Pinpoint the cell where the given text exists, returning its (X, Y) midpoint coordinate. 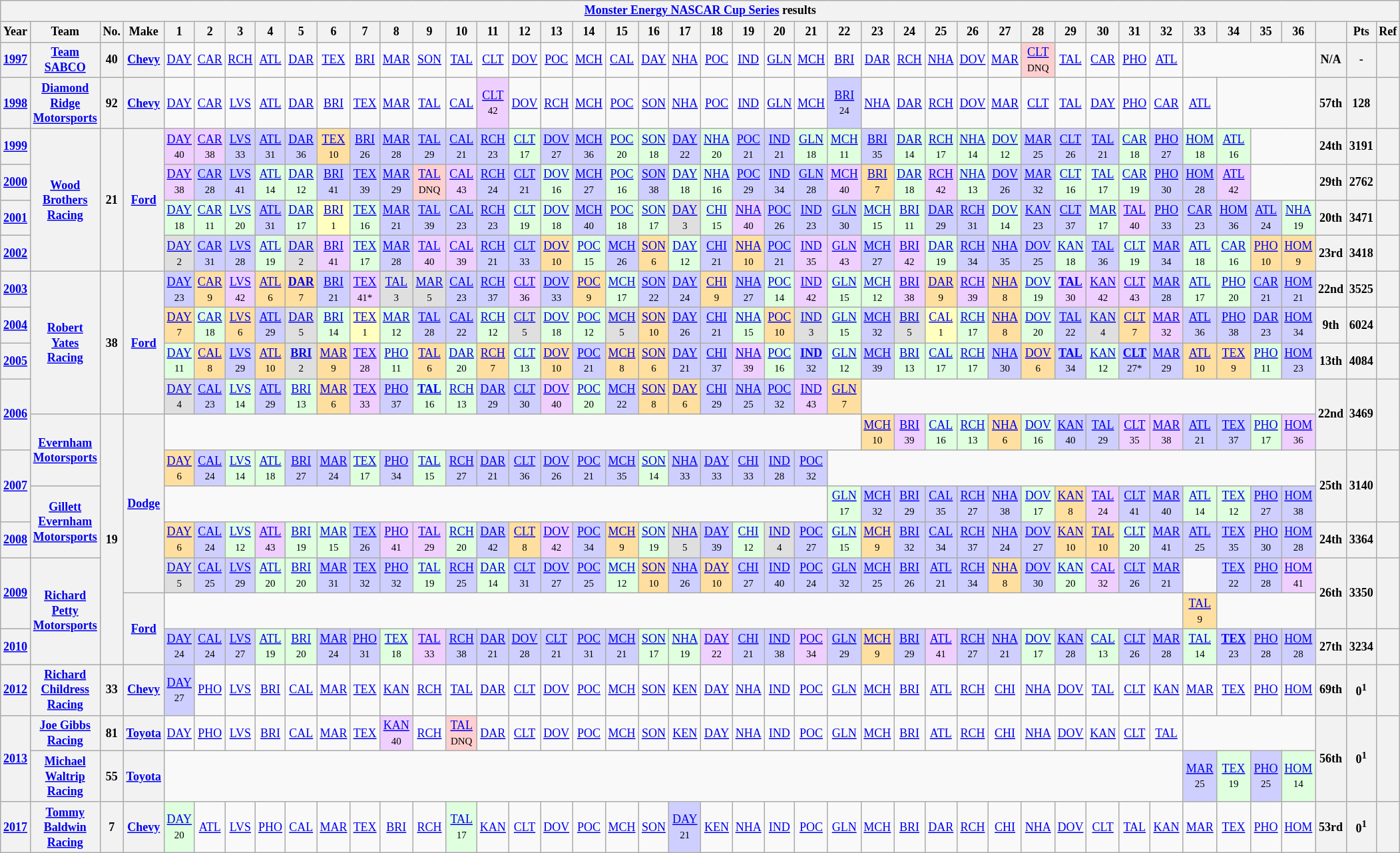
TEX39 (365, 182)
2003 (16, 290)
Monster Energy NASCAR Cup Series results (700, 11)
POC31 (589, 647)
TEX41* (365, 290)
Pts (1361, 32)
CAR38 (210, 146)
NHA30 (1005, 361)
3350 (1361, 593)
KAN12 (1103, 361)
TAL30 (1070, 290)
CLT13 (525, 361)
CLT27* (1134, 361)
CLT41 (1134, 504)
TEX37 (1234, 432)
HOM23 (1298, 361)
CAL17 (941, 361)
IND3 (812, 325)
BRI5 (909, 325)
CAR28 (210, 182)
DAR2 (301, 254)
23 (877, 32)
HOM9 (1298, 254)
2762 (1361, 182)
PHO32 (396, 575)
MAR6 (334, 397)
ATL20 (270, 575)
GLN17 (844, 504)
55 (112, 776)
14 (589, 32)
8 (396, 32)
POC10 (780, 325)
BRI24 (844, 103)
DOV30 (1038, 575)
DAY2 (179, 254)
ATL42 (1234, 182)
9 (429, 32)
HOM38 (1298, 504)
IND28 (780, 468)
NHA14 (973, 146)
KAN8 (1070, 504)
22 (844, 32)
GLN18 (812, 146)
30 (1103, 32)
128 (1361, 103)
POC25 (589, 575)
KAN20 (1070, 575)
ATL6 (270, 290)
TAL24 (1103, 504)
BRI21 (334, 290)
BRI39 (909, 432)
DAR36 (301, 146)
DAR23 (1266, 325)
TAL21 (1103, 146)
MAR12 (396, 325)
3525 (1361, 290)
CHI37 (717, 361)
DAY33 (717, 468)
POC24 (812, 575)
CAR31 (210, 254)
MAR15 (334, 539)
CAR16 (1234, 254)
HOM41 (1298, 575)
BRI42 (909, 254)
4084 (1361, 361)
2008 (16, 539)
32 (1166, 32)
KAN23 (1038, 218)
CHI12 (748, 539)
DOV6 (1038, 361)
DOV40 (557, 397)
TEX18 (396, 647)
GLN30 (844, 218)
DOV14 (1005, 218)
2013 (16, 758)
DAR5 (301, 325)
MCH8 (622, 361)
57th (1331, 103)
KAN42 (1103, 290)
NHA27 (748, 290)
MCH11 (844, 146)
TAL16 (429, 397)
CAL22 (462, 325)
NHA21 (1005, 647)
DAR19 (941, 254)
CLT8 (525, 539)
CHI33 (748, 468)
DAY39 (717, 539)
DAY10 (717, 575)
2000 (16, 182)
MCH5 (622, 325)
TAL19 (429, 575)
26th (1331, 593)
26 (973, 32)
ATL41 (941, 647)
TEX33 (365, 397)
IND21 (780, 146)
TEX28 (365, 361)
TAL28 (429, 325)
PHO17 (1266, 432)
BRI19 (301, 539)
Gillett Evernham Motorsports (65, 522)
TEX16 (365, 218)
PHO20 (1234, 290)
TEX35 (1234, 539)
TAL34 (1070, 361)
NHA5 (685, 539)
POC26 (780, 218)
MAR5 (429, 290)
CAL13 (1103, 647)
SON18 (654, 146)
1997 (16, 60)
3234 (1361, 647)
3364 (1361, 539)
MCH35 (622, 468)
RCH31 (973, 218)
POC12 (589, 325)
81 (112, 733)
29 (1070, 32)
TEX1 (365, 325)
PHO10 (1266, 254)
Wood Brothers Racing (65, 200)
HOM18 (1200, 146)
CAL8 (210, 361)
9th (1331, 325)
TAL10 (1103, 539)
DAR18 (909, 182)
DAY11 (179, 361)
IND32 (812, 361)
CLT7 (1134, 325)
SON19 (654, 539)
27 (1005, 32)
CAL34 (941, 539)
69th (1331, 690)
MAR34 (1166, 254)
POC27 (812, 539)
PHO31 (365, 647)
CLT37 (1070, 218)
6024 (1361, 325)
NHA26 (685, 575)
24 (909, 32)
BRI35 (877, 146)
CAL35 (941, 504)
IND4 (780, 539)
17 (685, 32)
CHI9 (717, 290)
MAR17 (1103, 218)
PHO33 (1166, 218)
GLN32 (844, 575)
GLN28 (812, 182)
CLTDNQ (1038, 60)
18 (717, 32)
MCH15 (877, 218)
2006 (16, 414)
CLT16 (1070, 182)
DOV12 (1005, 146)
DOV20 (1038, 325)
Richard Childress Racing (65, 690)
Make (144, 32)
IND40 (780, 575)
CAR11 (210, 218)
CAR23 (1200, 218)
MCH22 (622, 397)
15 (622, 32)
MCH36 (589, 146)
ATL43 (270, 539)
CLT43 (1134, 290)
3 (240, 32)
2007 (16, 486)
CHI15 (717, 218)
25 (941, 32)
BRI2 (301, 361)
KAN10 (1070, 539)
36 (1298, 32)
DAY4 (179, 397)
DOV25 (1038, 254)
MAR9 (334, 361)
POC29 (748, 182)
ATL24 (1266, 218)
TEX12 (1234, 504)
Team SABCO (65, 60)
LVS27 (240, 647)
2002 (16, 254)
CAL16 (941, 432)
27th (1331, 647)
NHA16 (717, 182)
DOV42 (557, 539)
TAL33 (429, 647)
DAR20 (462, 361)
LVS33 (240, 146)
1998 (16, 103)
13th (1331, 361)
BRI32 (909, 539)
LVS41 (240, 182)
TAL3 (396, 290)
KAN28 (1070, 647)
DAY12 (685, 254)
NHA20 (717, 146)
5 (301, 32)
RCH12 (493, 325)
6 (334, 32)
BRI1 (334, 218)
28 (1038, 32)
DOV33 (557, 290)
CHI29 (717, 397)
GLN12 (844, 361)
TEX10 (334, 146)
TAL36 (1103, 254)
Dodge (144, 503)
Team (65, 32)
Robert Yates Racing (65, 344)
DOV28 (525, 647)
DAR9 (941, 290)
IND43 (812, 397)
LVS6 (240, 325)
PHO37 (396, 397)
ATL17 (1200, 290)
3471 (1361, 218)
38 (112, 344)
25th (1331, 486)
Diamond Ridge Motorsports (65, 103)
POC18 (622, 218)
CHI27 (748, 575)
RCH25 (462, 575)
BRI27 (301, 468)
ATL36 (1200, 325)
LVS28 (240, 254)
NHA38 (1005, 504)
BRI11 (909, 218)
- (1361, 60)
RCH42 (941, 182)
POC9 (589, 290)
13 (557, 32)
29th (1331, 182)
Michael Waltrip Racing (65, 776)
Tommy Baldwin Racing (65, 827)
40 (112, 60)
MCH39 (877, 361)
MAR40 (1166, 504)
92 (112, 103)
ATL25 (1200, 539)
3140 (1361, 486)
TAL9 (1200, 611)
DAY23 (179, 290)
11 (493, 32)
IND35 (812, 254)
NHA35 (1005, 254)
CAR19 (1134, 182)
CAL32 (1103, 575)
CAL43 (462, 182)
2012 (16, 690)
12 (525, 32)
RCH38 (462, 647)
MCH21 (622, 647)
DAY26 (685, 325)
DAY7 (179, 325)
SON14 (654, 468)
TEX32 (365, 575)
1999 (16, 146)
NHA6 (1005, 432)
POC14 (780, 290)
GLN29 (844, 647)
2001 (16, 218)
PHO25 (1266, 776)
LVS42 (240, 290)
IND34 (780, 182)
CLT31 (525, 575)
2004 (16, 325)
LVS12 (240, 539)
Ref (1388, 32)
20 (780, 32)
BRI38 (909, 290)
CLT5 (525, 325)
DAR42 (493, 539)
DAY5 (179, 575)
CLT42 (493, 103)
2010 (16, 647)
NHA10 (748, 254)
RCH21 (493, 254)
RCH24 (493, 182)
CAL21 (462, 146)
HOM14 (1298, 776)
MCH26 (622, 254)
DAY40 (179, 146)
TEX22 (1234, 575)
2009 (16, 593)
Richard Petty Motorsports (65, 611)
GLN7 (844, 397)
NHA13 (973, 182)
3191 (1361, 146)
MAR38 (1166, 432)
SON22 (654, 290)
2 (210, 32)
TEX9 (1234, 361)
TEX26 (365, 539)
1 (179, 32)
CAL1 (941, 325)
Joe Gibbs Racing (65, 733)
NHA25 (748, 397)
HOM21 (1298, 290)
IND38 (780, 647)
CAL39 (462, 254)
NHA40 (748, 218)
MCH25 (877, 575)
SON38 (654, 182)
No. (112, 32)
CLT20 (1134, 539)
TAL6 (429, 361)
TAL14 (1200, 647)
CLT30 (525, 397)
3469 (1361, 414)
DAY3 (685, 218)
Year (16, 32)
DAR7 (301, 290)
31 (1134, 32)
DAY38 (179, 182)
LVS20 (240, 218)
PHO41 (396, 539)
NHA39 (748, 361)
53rd (1331, 827)
MAR41 (1166, 539)
PHO38 (1234, 325)
CLT35 (1134, 432)
CLT33 (525, 254)
POC15 (589, 254)
RCH20 (462, 539)
2017 (16, 827)
TEX23 (1234, 647)
35 (1266, 32)
TAL39 (429, 218)
PHO34 (396, 468)
DAR17 (301, 218)
SON8 (654, 397)
2005 (16, 361)
IND42 (812, 290)
CLT17 (525, 146)
NHA24 (1005, 539)
DOV19 (1038, 290)
MCH17 (622, 290)
KAN18 (1070, 254)
TAL15 (429, 468)
16 (654, 32)
RCH39 (973, 290)
NHA33 (685, 468)
HOM34 (1298, 325)
KAN4 (1103, 325)
BRI7 (877, 182)
3418 (1361, 254)
N/A (1331, 60)
TEX19 (1234, 776)
CAL25 (210, 575)
TAL22 (1070, 325)
MCH10 (877, 432)
23rd (1331, 254)
56th (1331, 758)
4 (270, 32)
34 (1234, 32)
DAR12 (301, 182)
CAR21 (1266, 290)
BRI14 (334, 325)
ATL16 (1234, 146)
Evernham Motorsports (65, 450)
IND23 (812, 218)
DAY27 (179, 690)
RCH7 (493, 361)
MAR31 (334, 575)
10 (462, 32)
CAR9 (210, 290)
NHA15 (748, 325)
GLN43 (844, 254)
20th (1331, 218)
DAY20 (179, 827)
